Pinpoint the cell where the given text exists, returning its [x, y] midpoint coordinate. 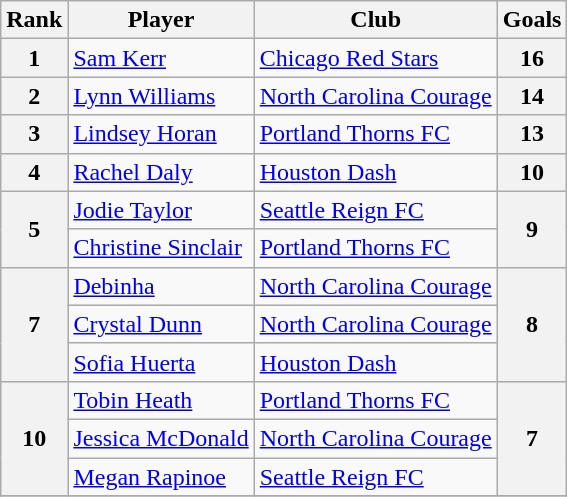
Megan Rapinoe [161, 477]
Goals [532, 20]
8 [532, 324]
16 [532, 58]
Tobin Heath [161, 400]
Crystal Dunn [161, 324]
3 [34, 134]
Lindsey Horan [161, 134]
Sofia Huerta [161, 362]
2 [34, 96]
4 [34, 172]
Lynn Williams [161, 96]
Debinha [161, 286]
Jessica McDonald [161, 438]
Rank [34, 20]
14 [532, 96]
9 [532, 229]
5 [34, 229]
Sam Kerr [161, 58]
Chicago Red Stars [376, 58]
Club [376, 20]
Player [161, 20]
1 [34, 58]
13 [532, 134]
Jodie Taylor [161, 210]
Rachel Daly [161, 172]
Christine Sinclair [161, 248]
